From the cell containing the given text, extract its center point as (x, y) coordinate. 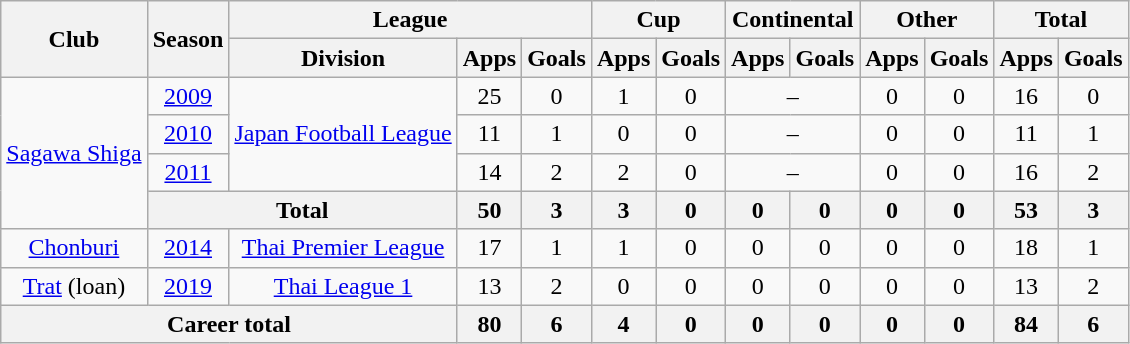
14 (489, 172)
84 (1026, 324)
2010 (188, 134)
Thai League 1 (343, 286)
Career total (229, 324)
Continental (793, 20)
80 (489, 324)
Trat (loan) (74, 286)
53 (1026, 210)
17 (489, 248)
4 (623, 324)
Cup (658, 20)
Other (927, 20)
2009 (188, 96)
25 (489, 96)
Chonburi (74, 248)
18 (1026, 248)
Japan Football League (343, 134)
Division (343, 58)
2014 (188, 248)
50 (489, 210)
2011 (188, 172)
Thai Premier League (343, 248)
Club (74, 39)
Sagawa Shiga (74, 153)
League (410, 20)
2019 (188, 286)
Season (188, 39)
